Find where the given text appears and provide that cell's center as [x, y] coordinate. 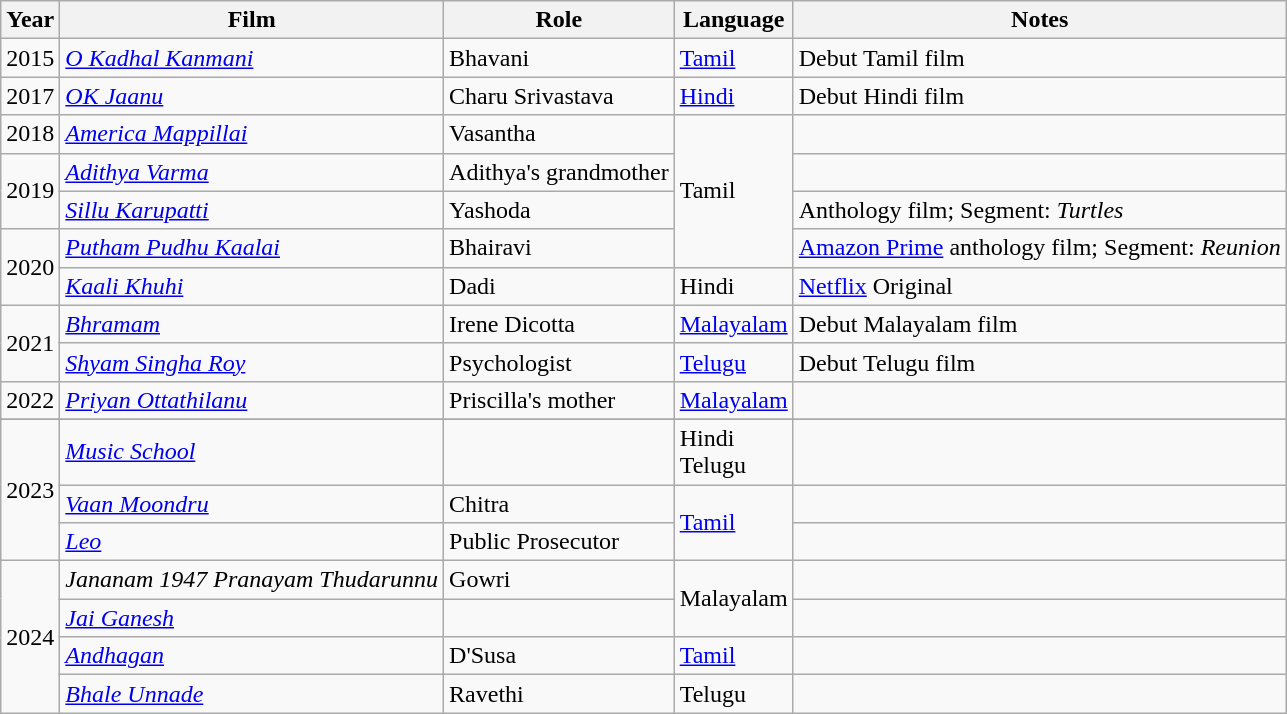
Jai Ganesh [252, 618]
2015 [30, 58]
Kaali Khuhi [252, 286]
OK Jaanu [252, 96]
HindiTelugu [734, 452]
Priyan Ottathilanu [252, 400]
Netflix Original [1040, 286]
Irene Dicotta [560, 324]
Language [734, 20]
Sillu Karupatti [252, 210]
Bhale Unnade [252, 694]
Music School [252, 452]
2019 [30, 191]
D'Susa [560, 656]
Notes [1040, 20]
Debut Telugu film [1040, 362]
Putham Pudhu Kaalai [252, 248]
Adithya Varma [252, 172]
Debut Hindi film [1040, 96]
Gowri [560, 580]
O Kadhal Kanmani [252, 58]
Film [252, 20]
Chitra [560, 503]
Jananam 1947 Pranayam Thudarunnu [252, 580]
Role [560, 20]
Psychologist [560, 362]
Amazon Prime anthology film; Segment: Reunion [1040, 248]
2020 [30, 267]
2017 [30, 96]
Ravethi [560, 694]
2018 [30, 134]
2023 [30, 490]
Public Prosecutor [560, 542]
Shyam Singha Roy [252, 362]
Andhagan [252, 656]
2021 [30, 343]
Leo [252, 542]
Vaan Moondru [252, 503]
Yashoda [560, 210]
Debut Tamil film [1040, 58]
2024 [30, 637]
Year [30, 20]
Adithya's grandmother [560, 172]
Bhramam [252, 324]
Debut Malayalam film [1040, 324]
America Mappillai [252, 134]
Anthology film; Segment: Turtles [1040, 210]
Vasantha [560, 134]
Bhavani [560, 58]
Bhairavi [560, 248]
Charu Srivastava [560, 96]
2022 [30, 400]
Dadi [560, 286]
Priscilla's mother [560, 400]
